Identify which cell holds the provided text, then report its (x, y) central coordinate. 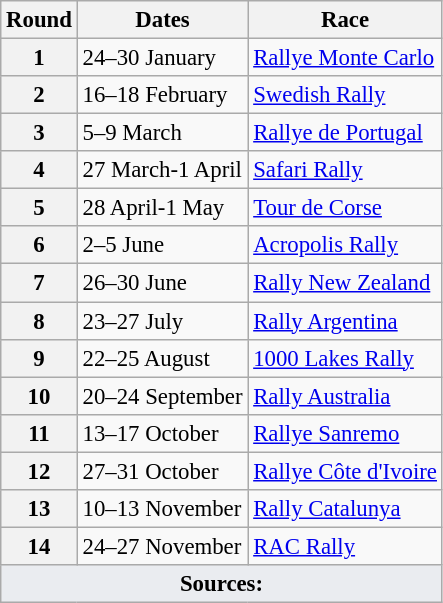
Race (345, 20)
Rally Argentina (345, 321)
5–9 March (162, 133)
Round (39, 20)
Rallye Côte d'Ivoire (345, 471)
11 (39, 433)
26–30 June (162, 283)
20–24 September (162, 396)
Rally New Zealand (345, 283)
Safari Rally (345, 170)
24–30 January (162, 58)
28 April-1 May (162, 208)
4 (39, 170)
16–18 February (162, 95)
22–25 August (162, 358)
1 (39, 58)
23–27 July (162, 321)
5 (39, 208)
2 (39, 95)
3 (39, 133)
Tour de Corse (345, 208)
Rallye Sanremo (345, 433)
RAC Rally (345, 546)
7 (39, 283)
9 (39, 358)
2–5 June (162, 245)
27–31 October (162, 471)
27 March-1 April (162, 170)
14 (39, 546)
Rallye de Portugal (345, 133)
Sources: (222, 584)
Swedish Rally (345, 95)
12 (39, 471)
6 (39, 245)
10–13 November (162, 509)
24–27 November (162, 546)
13–17 October (162, 433)
8 (39, 321)
Dates (162, 20)
Rally Catalunya (345, 509)
10 (39, 396)
Acropolis Rally (345, 245)
Rallye Monte Carlo (345, 58)
13 (39, 509)
Rally Australia (345, 396)
1000 Lakes Rally (345, 358)
